Provide the (x, y) coordinate of the cell's center where the given text is located.  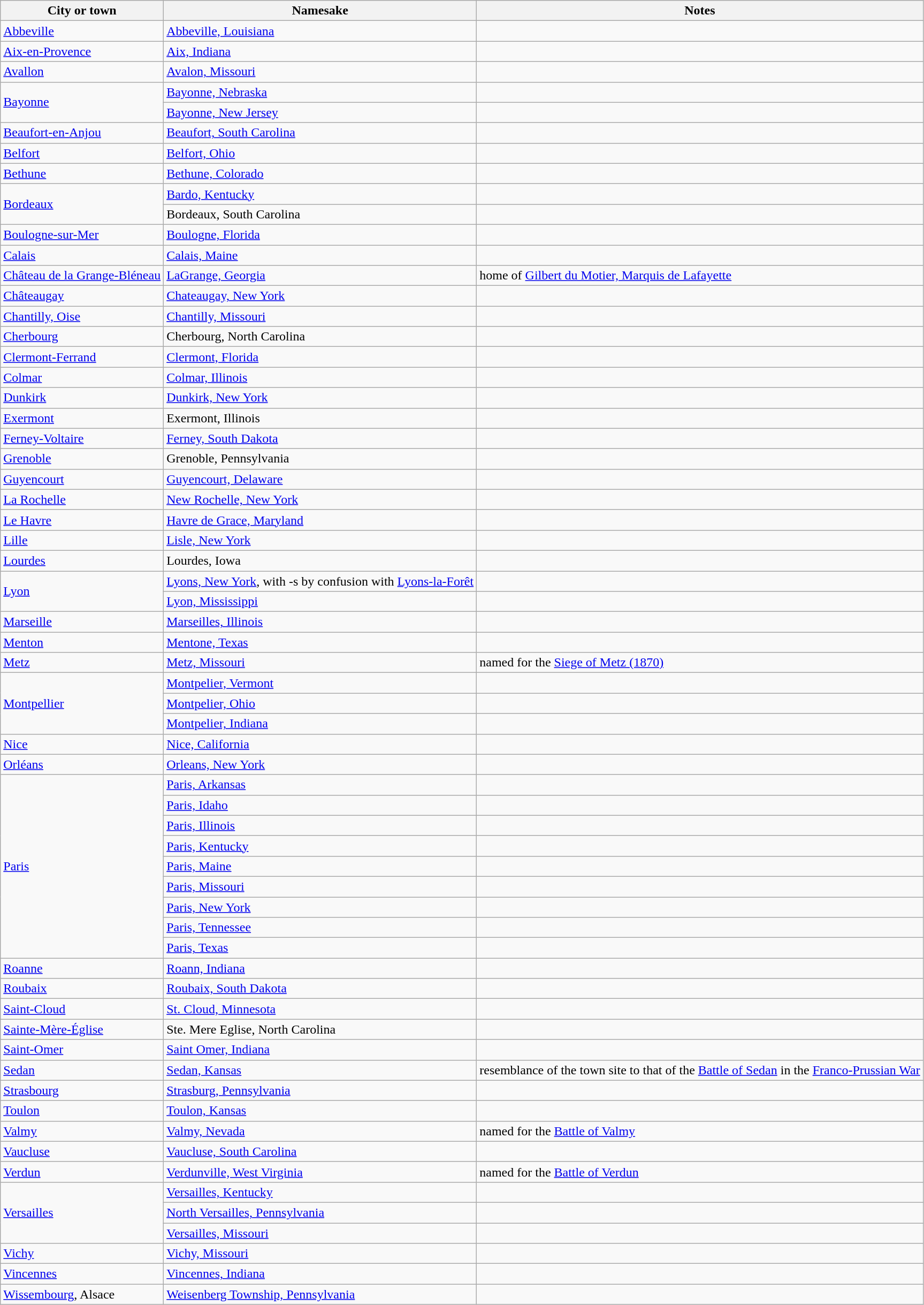
Verdunville, West Virginia (320, 1172)
Orléans (82, 764)
Roanne (82, 968)
Paris, Arkansas (320, 785)
Versailles (82, 1212)
Marseilles, Illinois (320, 622)
Valmy, Nevada (320, 1131)
Vichy, Missouri (320, 1254)
Châteaugay (82, 296)
Vincennes (82, 1274)
North Versailles, Pennsylvania (320, 1212)
Chateaugay, New York (320, 296)
Lourdes, Iowa (320, 560)
Notes (700, 11)
Toulon, Kansas (320, 1111)
Clermont-Ferrand (82, 357)
Bordeaux (82, 204)
Exermont, Illinois (320, 418)
Paris, Missouri (320, 886)
resemblance of the town site to that of the Battle of Sedan in the Franco-Prussian War (700, 1070)
named for the Battle of Valmy (700, 1131)
Lyon, Mississippi (320, 602)
Metz (82, 663)
Nice (82, 744)
Paris (82, 866)
Montpelier, Indiana (320, 724)
Belfort, Ohio (320, 153)
Vaucluse, South Carolina (320, 1151)
Montpellier (82, 703)
Avalon, Missouri (320, 72)
Château de la Grange-Bléneau (82, 276)
Le Havre (82, 520)
Roann, Indiana (320, 968)
Colmar (82, 377)
Lourdes (82, 560)
Wissembourg, Alsace (82, 1294)
Ferney-Voltaire (82, 438)
Montpelier, Vermont (320, 683)
Grenoble (82, 459)
Guyencourt (82, 479)
Versailles, Kentucky (320, 1192)
Ferney, South Dakota (320, 438)
City or town (82, 11)
Vaucluse (82, 1151)
Paris, Tennessee (320, 928)
Belfort (82, 153)
Roubaix (82, 989)
Chantilly, Missouri (320, 316)
Namesake (320, 11)
Boulogne-sur-Mer (82, 234)
Metz, Missouri (320, 663)
Versailles, Missouri (320, 1233)
Lyon (82, 591)
St. Cloud, Minnesota (320, 1009)
Mentone, Texas (320, 642)
Saint-Omer (82, 1050)
Cherbourg, North Carolina (320, 337)
New Rochelle, New York (320, 499)
Weisenberg Township, Pennsylvania (320, 1294)
Bardo, Kentucky (320, 194)
La Rochelle (82, 499)
Sedan (82, 1070)
Sainte-Mère-Église (82, 1029)
Dunkirk, New York (320, 398)
Menton (82, 642)
Avallon (82, 72)
Orleans, New York (320, 764)
Beaufort, South Carolina (320, 133)
Abbeville, Louisiana (320, 31)
Bayonne, Nebraska (320, 92)
Sedan, Kansas (320, 1070)
Dunkirk (82, 398)
Havre de Grace, Maryland (320, 520)
Bayonne, New Jersey (320, 112)
Calais, Maine (320, 255)
Beaufort-en-Anjou (82, 133)
Paris, New York (320, 907)
Aix-en-Provence (82, 51)
Chantilly, Oise (82, 316)
Aix, Indiana (320, 51)
Verdun (82, 1172)
Bayonne (82, 102)
Lyons, New York, with -s by confusion with Lyons-la-Forêt (320, 581)
Exermont (82, 418)
Cherbourg (82, 337)
Toulon (82, 1111)
Paris, Maine (320, 866)
Calais (82, 255)
Vichy (82, 1254)
Paris, Texas (320, 948)
Guyencourt, Delaware (320, 479)
Lisle, New York (320, 540)
LaGrange, Georgia (320, 276)
Marseille (82, 622)
Paris, Illinois (320, 825)
Saint Omer, Indiana (320, 1050)
Paris, Idaho (320, 805)
Montpelier, Ohio (320, 703)
Bethune, Colorado (320, 173)
Colmar, Illinois (320, 377)
Nice, California (320, 744)
Abbeville (82, 31)
Bethune (82, 173)
named for the Battle of Verdun (700, 1172)
Paris, Kentucky (320, 846)
Strasbourg (82, 1090)
Boulogne, Florida (320, 234)
Clermont, Florida (320, 357)
Valmy (82, 1131)
Saint-Cloud (82, 1009)
Vincennes, Indiana (320, 1274)
Ste. Mere Eglise, North Carolina (320, 1029)
Strasburg, Pennsylvania (320, 1090)
Bordeaux, South Carolina (320, 214)
Lille (82, 540)
Roubaix, South Dakota (320, 989)
home of Gilbert du Motier, Marquis de Lafayette (700, 276)
named for the Siege of Metz (1870) (700, 663)
Grenoble, Pennsylvania (320, 459)
